Extract the (x, y) coordinate from the center of the cell holding the provided text.  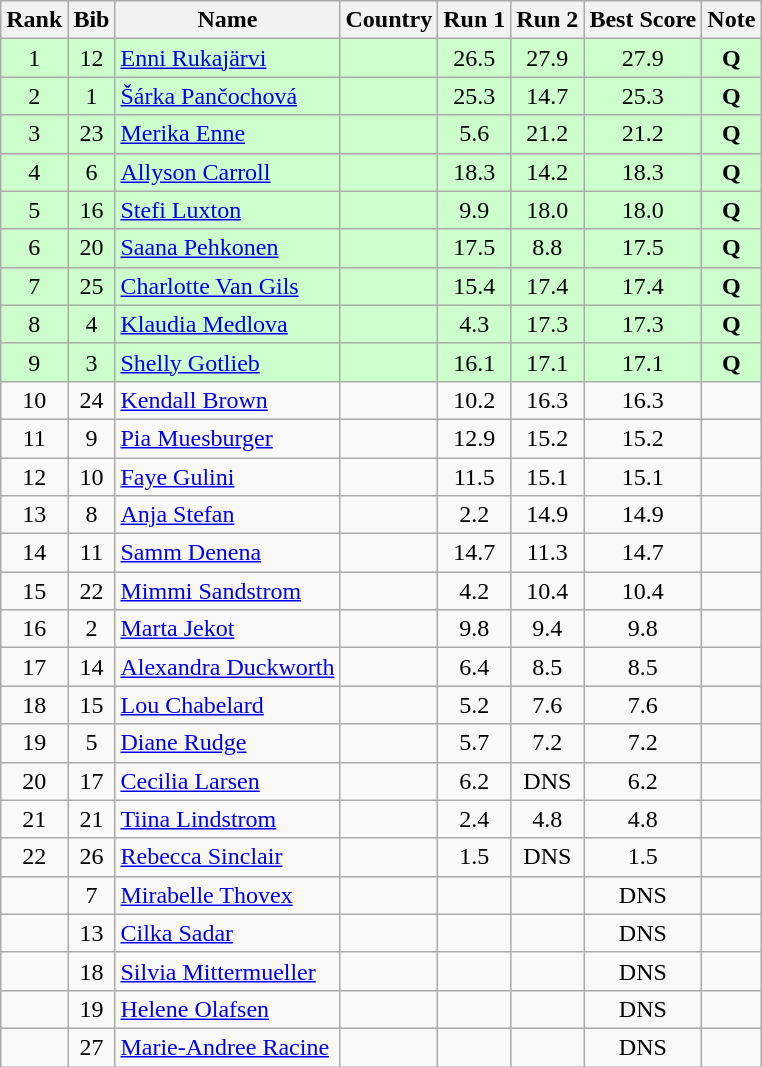
Tiina Lindstrom (228, 819)
Faye Gulini (228, 477)
Mimmi Sandstrom (228, 591)
Best Score (643, 20)
Diane Rudge (228, 743)
Anja Stefan (228, 515)
9.9 (474, 210)
Bib (92, 20)
Enni Rukajärvi (228, 58)
10.2 (474, 400)
Stefi Luxton (228, 210)
Alexandra Duckworth (228, 667)
24 (92, 400)
11.5 (474, 477)
Kendall Brown (228, 400)
4.3 (474, 324)
Pia Muesburger (228, 438)
25 (92, 286)
Run 2 (548, 20)
Rebecca Sinclair (228, 857)
Šárka Pančochová (228, 96)
Charlotte Van Gils (228, 286)
5.7 (474, 743)
Lou Chabelard (228, 705)
12.9 (474, 438)
Silvia Mittermueller (228, 971)
Note (732, 20)
Shelly Gotlieb (228, 362)
Marta Jekot (228, 629)
Samm Denena (228, 553)
26.5 (474, 58)
Name (228, 20)
Saana Pehkonen (228, 248)
4.2 (474, 591)
Rank (34, 20)
26 (92, 857)
Allyson Carroll (228, 172)
Helene Olafsen (228, 1009)
11.3 (548, 553)
14.2 (548, 172)
5.2 (474, 705)
Run 1 (474, 20)
6.4 (474, 667)
23 (92, 134)
Merika Enne (228, 134)
Cilka Sadar (228, 933)
Country (389, 20)
8.8 (548, 248)
2.2 (474, 515)
15.4 (474, 286)
5.6 (474, 134)
Marie-Andree Racine (228, 1047)
Klaudia Medlova (228, 324)
16.1 (474, 362)
Mirabelle Thovex (228, 895)
Cecilia Larsen (228, 781)
2.4 (474, 819)
27 (92, 1047)
9.4 (548, 629)
